Detect which cell encompasses the target text, then output its [X, Y] center coordinate. 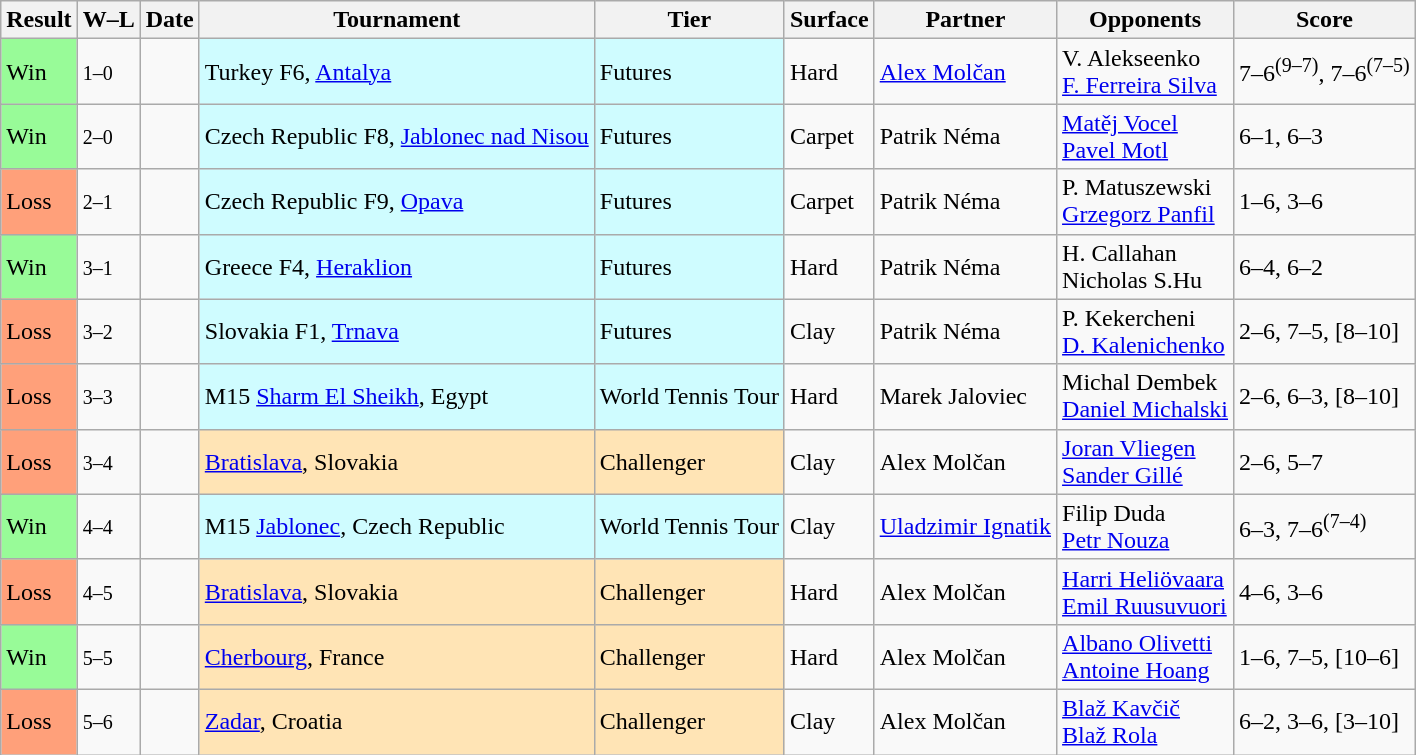
Uladzimir Ignatik [965, 526]
6–4, 6–2 [1325, 266]
Harri Heliövaara Emil Ruusuvuori [1146, 592]
M15 Sharm El Sheikh, Egypt [396, 396]
Czech Republic F8, Jablonec nad Nisou [396, 136]
3–1 [108, 266]
3–3 [108, 396]
5–6 [108, 722]
6–1, 6–3 [1325, 136]
Result [39, 20]
Partner [965, 20]
P. Kekercheni D. Kalenichenko [1146, 332]
3–2 [108, 332]
1–6, 3–6 [1325, 202]
W–L [108, 20]
7–6(9–7), 7–6(7–5) [1325, 72]
Score [1325, 20]
Opponents [1146, 20]
4–4 [108, 526]
Zadar, Croatia [396, 722]
Filip Duda Petr Nouza [1146, 526]
3–4 [108, 462]
2–0 [108, 136]
Slovakia F1, Trnava [396, 332]
M15 Jablonec, Czech Republic [396, 526]
H. Callahan Nicholas S.Hu [1146, 266]
Tournament [396, 20]
Turkey F6, Antalya [396, 72]
2–6, 7–5, [8–10] [1325, 332]
2–6, 6–3, [8–10] [1325, 396]
P. Matuszewski Grzegorz Panfil [1146, 202]
2–6, 5–7 [1325, 462]
Cherbourg, France [396, 656]
Michal Dembek Daniel Michalski [1146, 396]
Blaž Kavčič Blaž Rola [1146, 722]
Albano Olivetti Antoine Hoang [1146, 656]
1–0 [108, 72]
4–5 [108, 592]
1–6, 7–5, [10–6] [1325, 656]
Greece F4, Heraklion [396, 266]
6–3, 7–6(7–4) [1325, 526]
Tier [689, 20]
V. Alekseenko F. Ferreira Silva [1146, 72]
5–5 [108, 656]
Matěj Vocel Pavel Motl [1146, 136]
Czech Republic F9, Opava [396, 202]
Marek Jaloviec [965, 396]
Joran Vliegen Sander Gillé [1146, 462]
Surface [829, 20]
4–6, 3–6 [1325, 592]
6–2, 3–6, [3–10] [1325, 722]
2–1 [108, 202]
Date [170, 20]
